Return [x, y] of the center of cell containing provided text 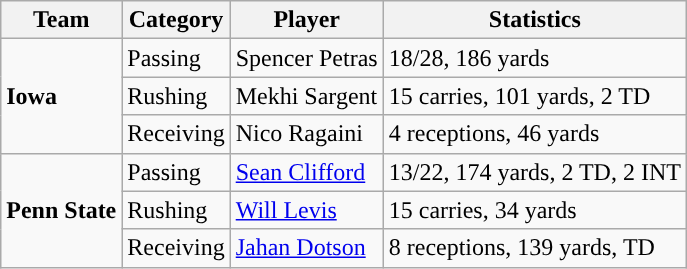
Statistics [534, 20]
15 carries, 101 yards, 2 TD [534, 96]
Player [306, 20]
15 carries, 34 yards [534, 210]
Nico Ragaini [306, 134]
Spencer Petras [306, 58]
4 receptions, 46 yards [534, 134]
Penn State [62, 210]
13/22, 174 yards, 2 TD, 2 INT [534, 172]
Category [176, 20]
Iowa [62, 96]
8 receptions, 139 yards, TD [534, 248]
Mekhi Sargent [306, 96]
Will Levis [306, 210]
Sean Clifford [306, 172]
18/28, 186 yards [534, 58]
Jahan Dotson [306, 248]
Team [62, 20]
